Provide the [x, y] coordinate of the cell's center where the given text is located.  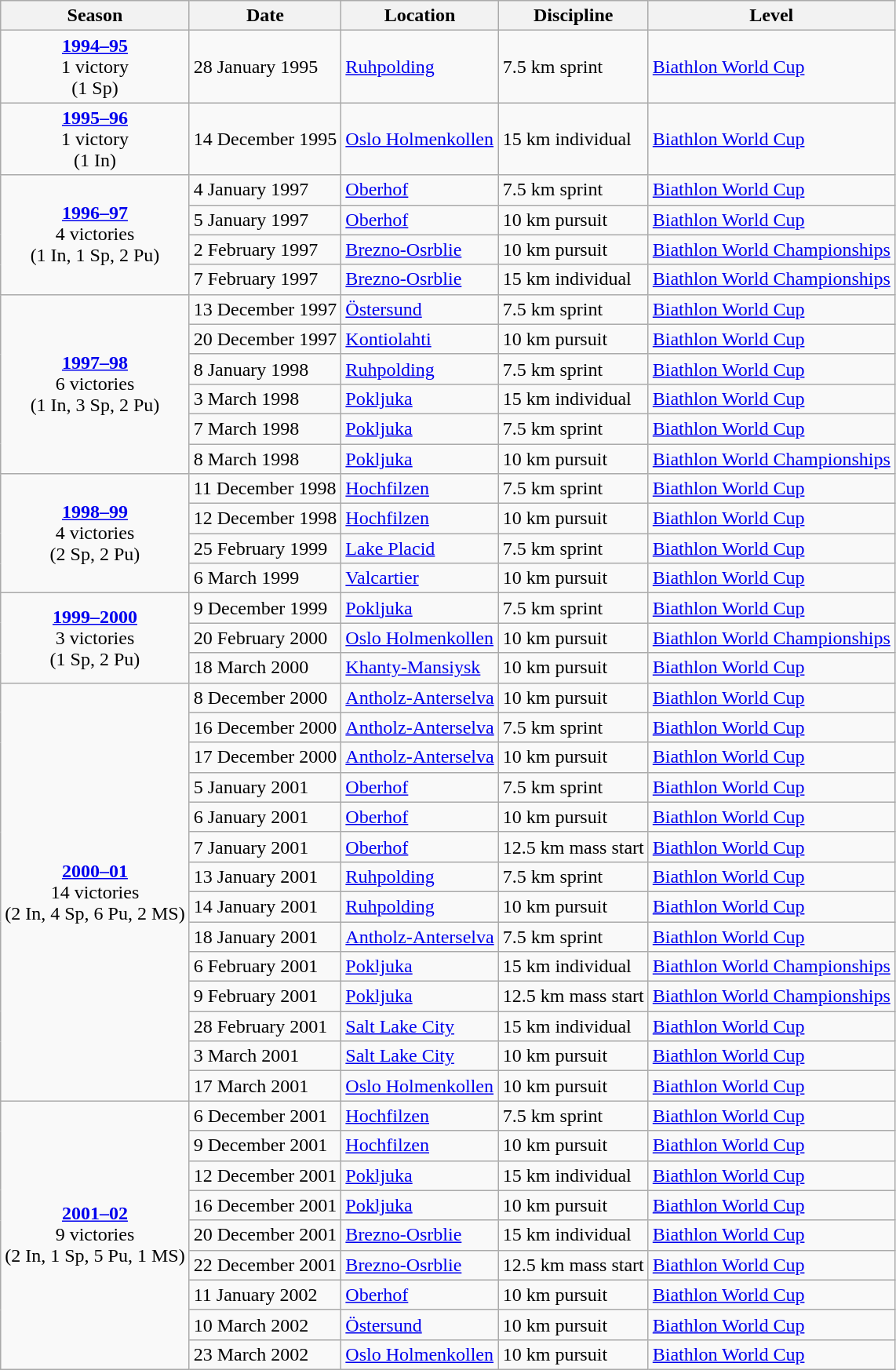
Discipline [573, 16]
20 December 1997 [265, 339]
25 February 1999 [265, 548]
2 February 1997 [265, 250]
23 March 2002 [265, 1354]
13 December 1997 [265, 309]
12 December 2001 [265, 1175]
13 January 2001 [265, 876]
Season [95, 16]
28 January 1995 [265, 67]
20 December 2001 [265, 1235]
8 January 1998 [265, 369]
16 December 2000 [265, 727]
7 January 2001 [265, 847]
4 January 1997 [265, 190]
Kontiolahti [420, 339]
8 March 1998 [265, 459]
12 December 1998 [265, 519]
28 February 2001 [265, 1026]
8 December 2000 [265, 698]
18 March 2000 [265, 668]
6 December 2001 [265, 1116]
7 February 1997 [265, 279]
1994–95 1 victory (1 Sp) [95, 67]
9 December 2001 [265, 1146]
20 February 2000 [265, 638]
1995–961 victory (1 In) [95, 139]
10 March 2002 [265, 1324]
2001–029 victories(2 In, 1 Sp, 5 Pu, 1 MS) [95, 1235]
Khanty-Mansiysk [420, 668]
9 December 1999 [265, 608]
Location [420, 16]
17 December 2000 [265, 757]
2000–0114 victories(2 In, 4 Sp, 6 Pu, 2 MS) [95, 891]
6 February 2001 [265, 967]
Lake Placid [420, 548]
1997–986 victories(1 In, 3 Sp, 2 Pu) [95, 384]
3 March 1998 [265, 399]
18 January 2001 [265, 936]
1996–97 4 victories(1 In, 1 Sp, 2 Pu) [95, 235]
17 March 2001 [265, 1086]
11 December 1998 [265, 489]
1999–20003 victories(1 Sp, 2 Pu) [95, 638]
5 January 1997 [265, 220]
6 March 1999 [265, 578]
Valcartier [420, 578]
22 December 2001 [265, 1265]
11 January 2002 [265, 1295]
14 January 2001 [265, 906]
Level [771, 16]
16 December 2001 [265, 1205]
6 January 2001 [265, 817]
3 March 2001 [265, 1056]
Date [265, 16]
7 March 1998 [265, 428]
9 February 2001 [265, 997]
5 January 2001 [265, 787]
14 December 1995 [265, 139]
1998–994 victories(2 Sp, 2 Pu) [95, 534]
